Return the (X, Y) coordinate for the center point of the cell that contains the specified text.  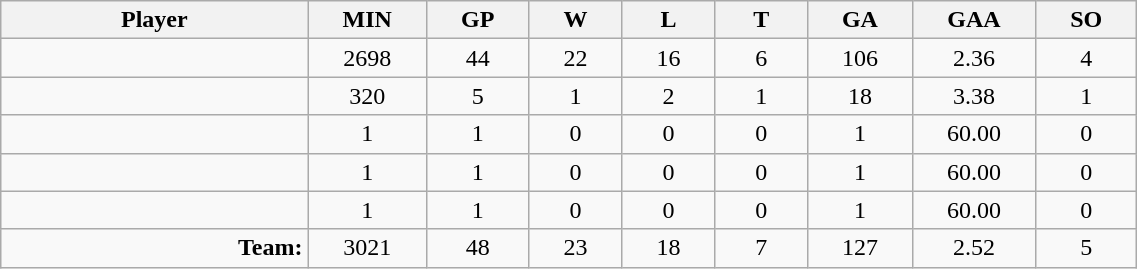
2.36 (974, 58)
2 (668, 96)
6 (761, 58)
44 (477, 58)
T (761, 20)
320 (367, 96)
W (576, 20)
2.52 (974, 248)
3021 (367, 248)
MIN (367, 20)
4 (1086, 58)
23 (576, 248)
Player (154, 20)
GAA (974, 20)
22 (576, 58)
SO (1086, 20)
3.38 (974, 96)
GP (477, 20)
127 (860, 248)
L (668, 20)
106 (860, 58)
Team: (154, 248)
7 (761, 248)
2698 (367, 58)
GA (860, 20)
16 (668, 58)
48 (477, 248)
